Capture the cell that displays the provided text and extract its [X, Y] central coordinate. 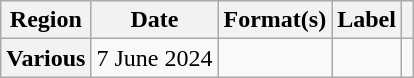
Format(s) [275, 20]
Date [154, 20]
Various [46, 58]
Label [367, 20]
Region [46, 20]
7 June 2024 [154, 58]
